Determine the [x, y] coordinate at the center of the cell enclosing the given text.  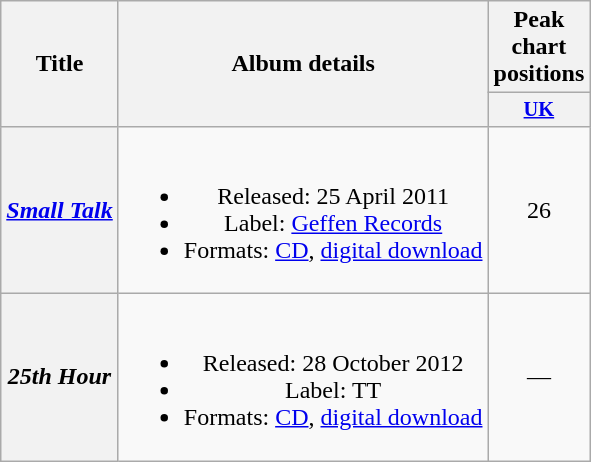
26 [539, 210]
Released: 28 October 2012Label: TTFormats: CD, digital download [303, 378]
Title [60, 64]
Small Talk [60, 210]
Peak chart positions [539, 47]
— [539, 378]
25th Hour [60, 378]
Released: 25 April 2011Label: Geffen RecordsFormats: CD, digital download [303, 210]
Album details [303, 64]
UK [539, 110]
